Extract the [X, Y] coordinate from the center of the cell holding the provided text.  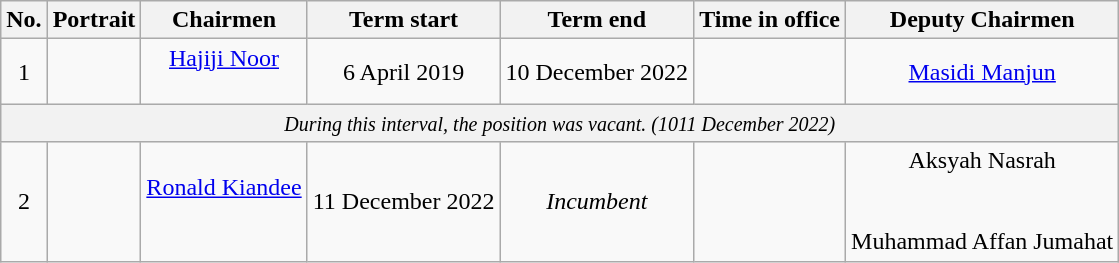
11 December 2022 [404, 202]
Ronald Kiandee [224, 202]
Incumbent [597, 202]
Term end [597, 20]
Aksyah Nasrah Muhammad Affan Jumahat [982, 202]
Deputy Chairmen [982, 20]
Term start [404, 20]
6 April 2019 [404, 72]
During this interval, the position was vacant. (1011 December 2022) [560, 123]
10 December 2022 [597, 72]
Masidi Manjun [982, 72]
2 [24, 202]
No. [24, 20]
Portrait [94, 20]
1 [24, 72]
Time in office [770, 20]
Hajiji Noor [224, 72]
Chairmen [224, 20]
